Return (x, y) of the center of cell containing provided text 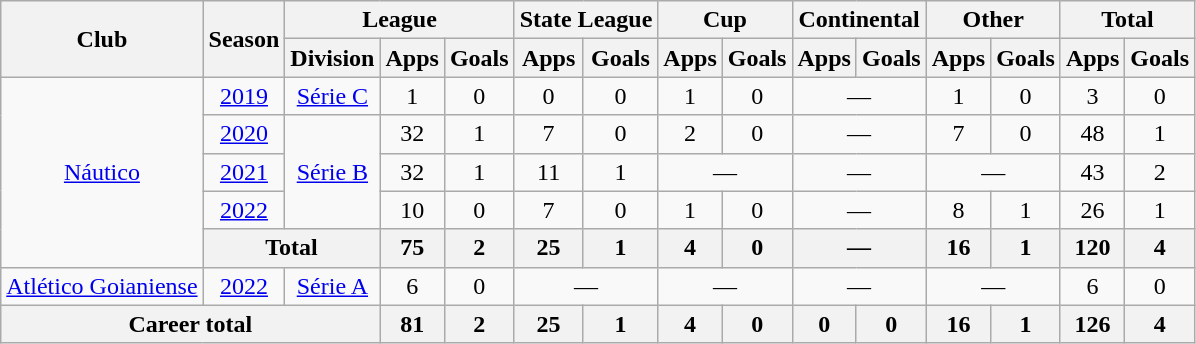
Season (244, 39)
Náutico (102, 172)
75 (412, 248)
26 (1092, 210)
League (400, 20)
Other (993, 20)
Série A (332, 286)
11 (548, 172)
43 (1092, 172)
Division (332, 58)
48 (1092, 134)
120 (1092, 248)
Cup (725, 20)
126 (1092, 324)
81 (412, 324)
2020 (244, 134)
2021 (244, 172)
Continental (859, 20)
Career total (190, 324)
8 (958, 210)
3 (1092, 96)
2019 (244, 96)
10 (412, 210)
State League (586, 20)
Atlético Goianiense (102, 286)
Club (102, 39)
Série C (332, 96)
Série B (332, 172)
